Locate the cell with the specified text and output its [x, y] center coordinate. 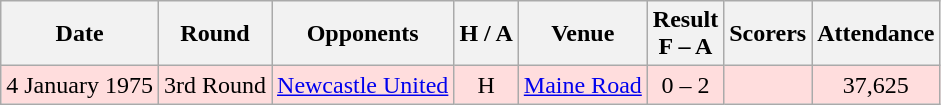
4 January 1975 [80, 85]
Round [214, 34]
H [486, 85]
ResultF – A [685, 34]
0 – 2 [685, 85]
H / A [486, 34]
37,625 [876, 85]
3rd Round [214, 85]
Newcastle United [363, 85]
Scorers [768, 34]
Venue [582, 34]
Maine Road [582, 85]
Date [80, 34]
Opponents [363, 34]
Attendance [876, 34]
